Locate the cell with the specified text and output its (x, y) center coordinate. 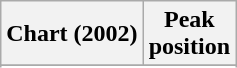
Peakposition (189, 34)
Chart (2002) (72, 34)
